Detect which cell encompasses the target text, then output its (x, y) center coordinate. 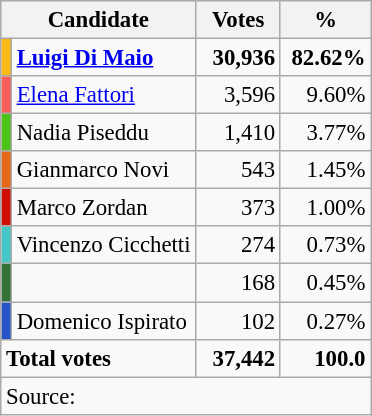
274 (238, 245)
Luigi Di Maio (103, 58)
Candidate (98, 20)
Marco Zordan (103, 208)
Votes (238, 20)
1,410 (238, 133)
100.0 (325, 358)
% (325, 20)
543 (238, 170)
82.62% (325, 58)
37,442 (238, 358)
30,936 (238, 58)
Vincenzo Cicchetti (103, 245)
168 (238, 283)
102 (238, 321)
Total votes (98, 358)
Nadia Piseddu (103, 133)
0.27% (325, 321)
0.45% (325, 283)
0.73% (325, 245)
3,596 (238, 95)
9.60% (325, 95)
Gianmarco Novi (103, 170)
1.00% (325, 208)
Elena Fattori (103, 95)
1.45% (325, 170)
373 (238, 208)
Source: (186, 396)
3.77% (325, 133)
Domenico Ispirato (103, 321)
